Determine the [X, Y] coordinate at the center of the cell enclosing the given text.  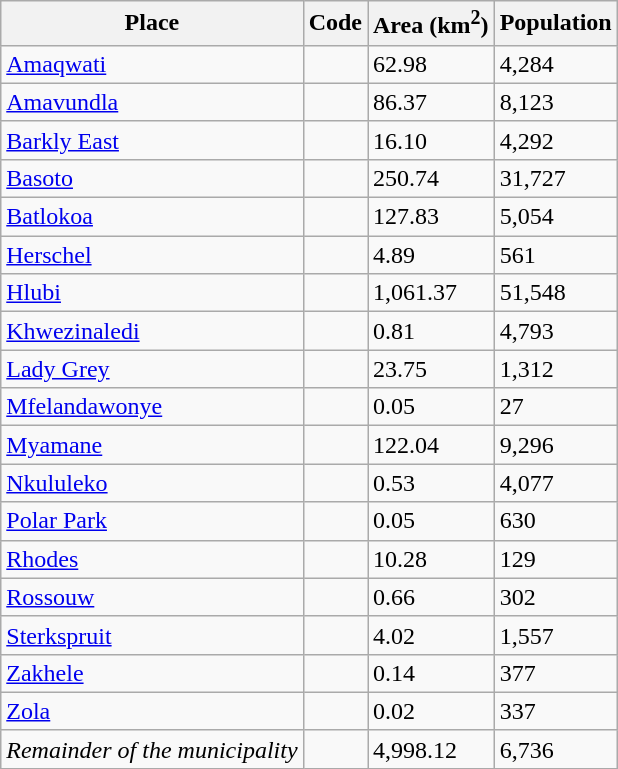
62.98 [432, 64]
Barkly East [152, 140]
Population [556, 24]
Area (km2) [432, 24]
Rhodes [152, 559]
6,736 [556, 749]
Batlokoa [152, 217]
Code [335, 24]
Nkululeko [152, 483]
Rossouw [152, 597]
Lady Grey [152, 369]
337 [556, 711]
Zakhele [152, 673]
Polar Park [152, 521]
4,077 [556, 483]
0.81 [432, 331]
Remainder of the municipality [152, 749]
Herschel [152, 255]
0.14 [432, 673]
Amaqwati [152, 64]
9,296 [556, 445]
Basoto [152, 178]
4.89 [432, 255]
377 [556, 673]
1,312 [556, 369]
Place [152, 24]
4,793 [556, 331]
4,998.12 [432, 749]
Sterkspruit [152, 635]
Khwezinaledi [152, 331]
0.53 [432, 483]
1,557 [556, 635]
Myamane [152, 445]
129 [556, 559]
1,061.37 [432, 293]
250.74 [432, 178]
Mfelandawonye [152, 407]
630 [556, 521]
23.75 [432, 369]
27 [556, 407]
Hlubi [152, 293]
31,727 [556, 178]
127.83 [432, 217]
10.28 [432, 559]
302 [556, 597]
5,054 [556, 217]
Zola [152, 711]
561 [556, 255]
4,284 [556, 64]
Amavundla [152, 102]
0.02 [432, 711]
86.37 [432, 102]
122.04 [432, 445]
51,548 [556, 293]
4,292 [556, 140]
4.02 [432, 635]
16.10 [432, 140]
0.66 [432, 597]
8,123 [556, 102]
